Determine the [X, Y] coordinate at the center of the cell enclosing the given text.  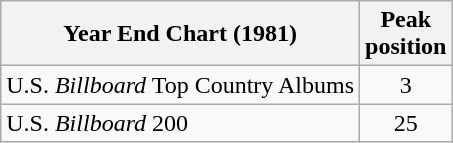
3 [406, 85]
25 [406, 123]
Year End Chart (1981) [180, 34]
Peakposition [406, 34]
U.S. Billboard Top Country Albums [180, 85]
U.S. Billboard 200 [180, 123]
